Detect which cell encompasses the target text, then output its (x, y) center coordinate. 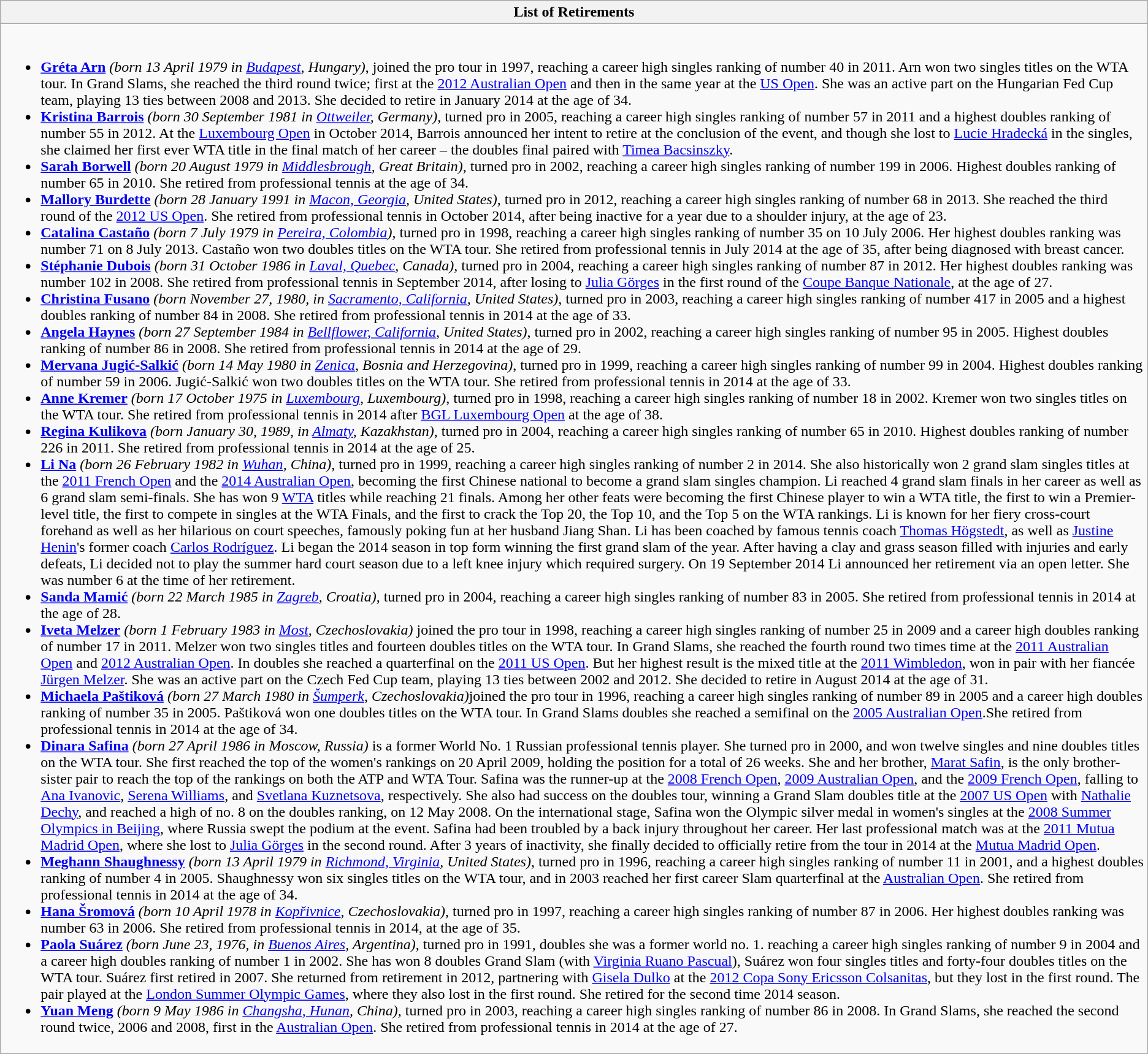
List of Retirements (574, 12)
